Return [X, Y] of the center of cell containing provided text 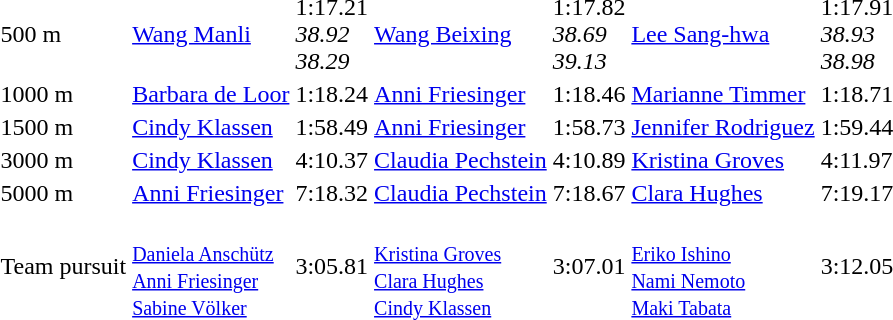
1:58.49 [332, 127]
7:18.67 [589, 193]
4:10.89 [589, 160]
Marianne Timmer [723, 94]
4:10.37 [332, 160]
1:18.46 [589, 94]
1:18.24 [332, 94]
Jennifer Rodriguez [723, 127]
Barbara de Loor [211, 94]
Clara Hughes [723, 193]
Kristina Groves [723, 160]
7:18.32 [332, 193]
1:58.73 [589, 127]
